Extract the (x, y) coordinate from the center of the cell holding the provided text.  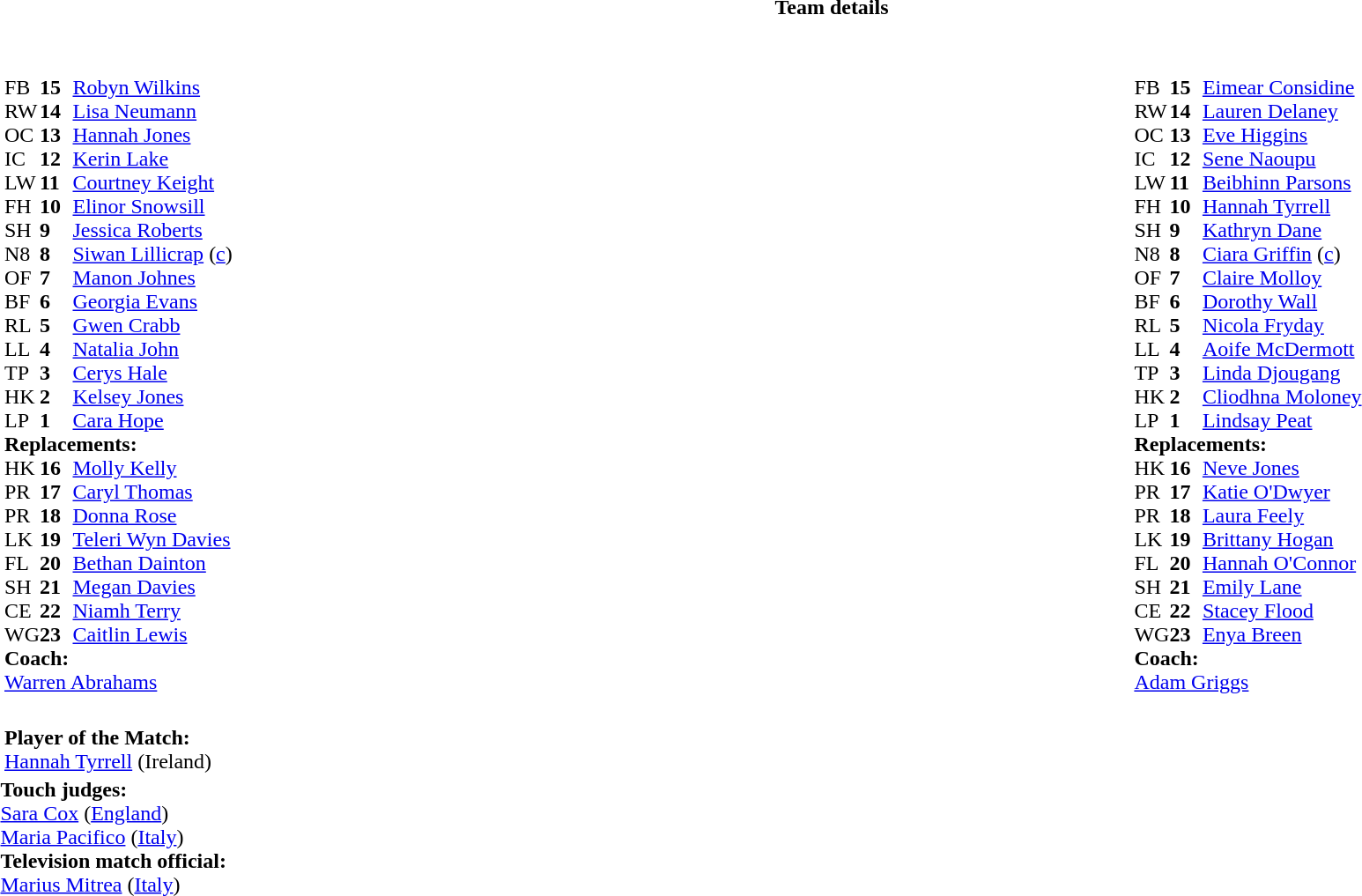
Linda Djougang (1283, 374)
Jessica Roberts (152, 231)
Robyn Wilkins (152, 88)
Dorothy Wall (1283, 301)
Bethan Dainton (152, 564)
Kerin Lake (152, 159)
Caryl Thomas (152, 492)
Cerys Hale (152, 374)
Neve Jones (1283, 469)
Katie O'Dwyer (1283, 492)
Kathryn Dane (1283, 231)
Beibhinn Parsons (1283, 183)
Teleri Wyn Davies (152, 539)
Lauren Delaney (1283, 111)
Sene Naoupu (1283, 159)
Hannah Jones (152, 136)
Niamh Terry (152, 611)
Enya Breen (1283, 634)
Nicola Fryday (1283, 326)
Elinor Snowsill (152, 206)
Courtney Keight (152, 183)
Aoife McDermott (1283, 349)
Claire Molloy (1283, 278)
Donna Rose (152, 516)
Ciara Griffin (c) (1283, 254)
Hannah Tyrrell (1283, 206)
Cara Hope (152, 421)
Georgia Evans (152, 301)
Warren Abrahams (118, 682)
Kelsey Jones (152, 396)
Adam Griggs (1247, 682)
Cliodhna Moloney (1283, 396)
Natalia John (152, 349)
Megan Davies (152, 587)
Eve Higgins (1283, 136)
Caitlin Lewis (152, 634)
Gwen Crabb (152, 326)
Siwan Lillicrap (c) (152, 254)
Lindsay Peat (1283, 421)
Brittany Hogan (1283, 539)
Hannah O'Connor (1283, 564)
Lisa Neumann (152, 111)
Eimear Considine (1283, 88)
Manon Johnes (152, 278)
Laura Feely (1283, 516)
Stacey Flood (1283, 611)
Emily Lane (1283, 587)
Molly Kelly (152, 469)
